Scan for the cell matching the given text and deliver its (X, Y) coordinate at center. 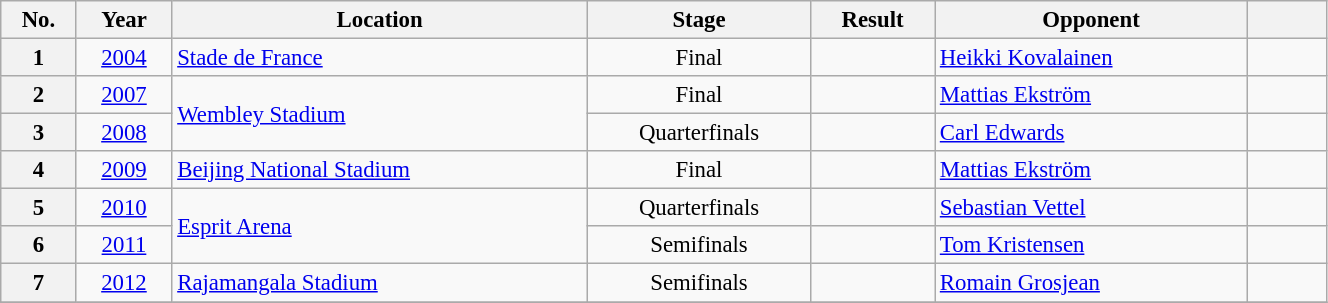
2007 (124, 95)
Rajamangala Stadium (380, 283)
2009 (124, 170)
5 (38, 208)
3 (38, 133)
Result (873, 20)
2008 (124, 133)
Romain Grosjean (1092, 283)
Esprit Arena (380, 226)
2 (38, 95)
Sebastian Vettel (1092, 208)
2011 (124, 245)
2004 (124, 58)
2012 (124, 283)
Tom Kristensen (1092, 245)
4 (38, 170)
Stage (698, 20)
No. (38, 20)
Opponent (1092, 20)
6 (38, 245)
Stade de France (380, 58)
Carl Edwards (1092, 133)
7 (38, 283)
Year (124, 20)
Location (380, 20)
Wembley Stadium (380, 114)
Heikki Kovalainen (1092, 58)
Beijing National Stadium (380, 170)
1 (38, 58)
2010 (124, 208)
